Return (X, Y) of the center of cell containing provided text 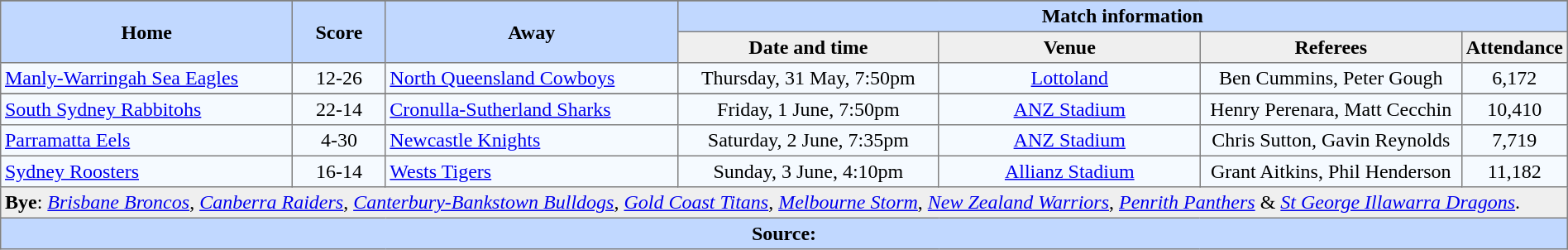
Manly-Warringah Sea Eagles (147, 79)
Match information (1122, 17)
Thursday, 31 May, 7:50pm (808, 79)
Parramatta Eels (147, 141)
Source: (784, 233)
Home (147, 31)
4-30 (339, 141)
10,410 (1514, 109)
Henry Perenara, Matt Cecchin (1331, 109)
Away (531, 31)
South Sydney Rabbitohs (147, 109)
11,182 (1514, 171)
16-14 (339, 171)
22-14 (339, 109)
12-26 (339, 79)
Attendance (1514, 47)
Sydney Roosters (147, 171)
Chris Sutton, Gavin Reynolds (1331, 141)
Venue (1069, 47)
Score (339, 31)
Grant Aitkins, Phil Henderson (1331, 171)
Ben Cummins, Peter Gough (1331, 79)
Sunday, 3 June, 4:10pm (808, 171)
6,172 (1514, 79)
Allianz Stadium (1069, 171)
7,719 (1514, 141)
Wests Tigers (531, 171)
Referees (1331, 47)
Newcastle Knights (531, 141)
Saturday, 2 June, 7:35pm (808, 141)
Lottoland (1069, 79)
North Queensland Cowboys (531, 79)
Cronulla-Sutherland Sharks (531, 109)
Friday, 1 June, 7:50pm (808, 109)
Date and time (808, 47)
